Determine the (X, Y) coordinate at the center of the cell enclosing the given text.  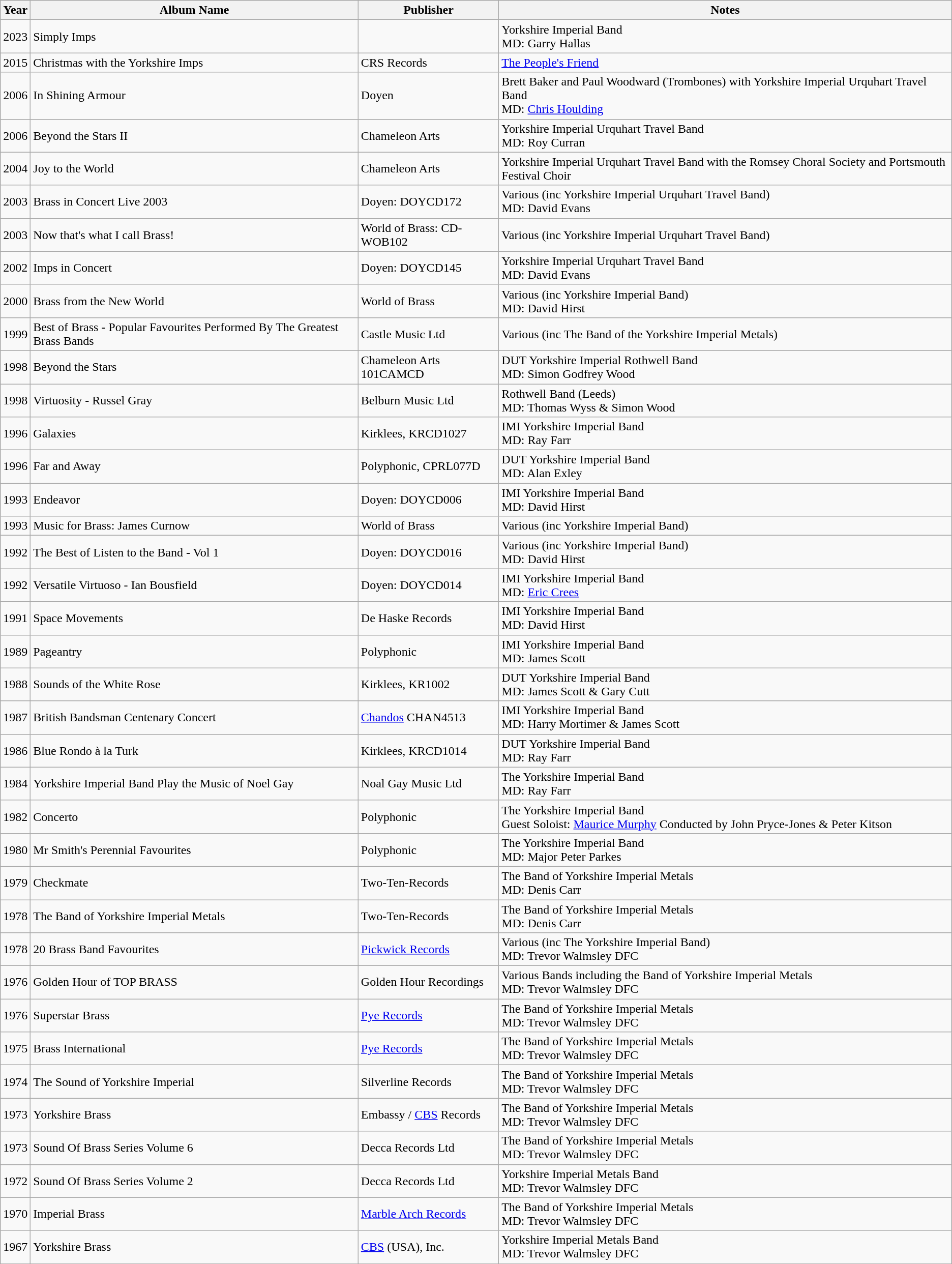
Superstar Brass (194, 1015)
Christmas with the Yorkshire Imps (194, 63)
Sound Of Brass Series Volume 2 (194, 1181)
Various (inc The Yorkshire Imperial Band)MD: Trevor Walmsley DFC (725, 949)
Various (inc The Band of the Yorkshire Imperial Metals) (725, 334)
1980 (15, 849)
2000 (15, 301)
CRS Records (428, 63)
Belburn Music Ltd (428, 400)
Various (inc Yorkshire Imperial Urquhart Travel Band) (725, 235)
Sound Of Brass Series Volume 6 (194, 1148)
The Yorkshire Imperial BandMD: Ray Farr (725, 783)
Yorkshire Imperial BandMD: Garry Hallas (725, 37)
Doyen (428, 96)
The Band of Yorkshire Imperial Metals (194, 916)
Doyen: DOYCD006 (428, 499)
Endeavor (194, 499)
Galaxies (194, 433)
Brass in Concert Live 2003 (194, 201)
Kirklees, KR1002 (428, 685)
2004 (15, 169)
1972 (15, 1181)
Marble Arch Records (428, 1214)
Kirklees, KRCD1014 (428, 751)
Castle Music Ltd (428, 334)
Doyen: DOYCD172 (428, 201)
Doyen: DOYCD016 (428, 552)
Notes (725, 10)
1987 (15, 717)
Various (inc Yorkshire Imperial Urquhart Travel Band)MD: David Evans (725, 201)
The Yorkshire Imperial BandGuest Soloist: Maurice Murphy Conducted by John Pryce-Jones & Peter Kitson (725, 817)
The People's Friend (725, 63)
Beyond the Stars (194, 367)
IMI Yorkshire Imperial BandMD: Eric Crees (725, 585)
1979 (15, 883)
Brett Baker and Paul Woodward (Trombones) with Yorkshire Imperial Urquhart Travel BandMD: Chris Houlding (725, 96)
The Yorkshire Imperial BandMD: Major Peter Parkes (725, 849)
Yorkshire Imperial Urquhart Travel BandMD: David Evans (725, 268)
Year (15, 10)
1974 (15, 1081)
World of Brass: CD-WOB102 (428, 235)
Far and Away (194, 467)
De Haske Records (428, 619)
Concerto (194, 817)
1999 (15, 334)
1975 (15, 1049)
Brass International (194, 1049)
2023 (15, 37)
Album Name (194, 10)
Versatile Virtuoso - Ian Bousfield (194, 585)
Pageantry (194, 651)
Embassy / CBS Records (428, 1115)
2002 (15, 268)
DUT Yorkshire Imperial Rothwell BandMD: Simon Godfrey Wood (725, 367)
Golden Hour Recordings (428, 983)
Various (inc Yorkshire Imperial Band) (725, 526)
Chandos CHAN4513 (428, 717)
Yorkshire Imperial Band Play the Music of Noel Gay (194, 783)
Now that's what I call Brass! (194, 235)
Best of Brass - Popular Favourites Performed By The Greatest Brass Bands (194, 334)
Sounds of the White Rose (194, 685)
The Sound of Yorkshire Imperial (194, 1081)
Doyen: DOYCD014 (428, 585)
Yorkshire Imperial Urquhart Travel BandMD: Roy Curran (725, 135)
Brass from the New World (194, 301)
1982 (15, 817)
In Shining Armour (194, 96)
The Best of Listen to the Band - Vol 1 (194, 552)
Chameleon Arts 101CAMCD (428, 367)
Imps in Concert (194, 268)
Beyond the Stars II (194, 135)
Joy to the World (194, 169)
IMI Yorkshire Imperial BandMD: Ray Farr (725, 433)
DUT Yorkshire Imperial BandMD: James Scott & Gary Cutt (725, 685)
Space Movements (194, 619)
Kirklees, KRCD1027 (428, 433)
Golden Hour of TOP BRASS (194, 983)
Mr Smith's Perennial Favourites (194, 849)
2015 (15, 63)
Polyphonic, CPRL077D (428, 467)
1984 (15, 783)
20 Brass Band Favourites (194, 949)
CBS (USA), Inc. (428, 1247)
British Bandsman Centenary Concert (194, 717)
Doyen: DOYCD145 (428, 268)
Rothwell Band (Leeds)MD: Thomas Wyss & Simon Wood (725, 400)
DUT Yorkshire Imperial BandMD: Ray Farr (725, 751)
1989 (15, 651)
Pickwick Records (428, 949)
1967 (15, 1247)
1986 (15, 751)
1988 (15, 685)
Yorkshire Imperial Urquhart Travel Band with the Romsey Choral Society and Portsmouth Festival Choir (725, 169)
Various Bands including the Band of Yorkshire Imperial MetalsMD: Trevor Walmsley DFC (725, 983)
Checkmate (194, 883)
Virtuosity - Russel Gray (194, 400)
Imperial Brass (194, 1214)
Music for Brass: James Curnow (194, 526)
DUT Yorkshire Imperial BandMD: Alan Exley (725, 467)
Publisher (428, 10)
IMI Yorkshire Imperial BandMD: Harry Mortimer & James Scott (725, 717)
Silverline Records (428, 1081)
Noal Gay Music Ltd (428, 783)
1970 (15, 1214)
IMI Yorkshire Imperial BandMD: James Scott (725, 651)
1991 (15, 619)
Blue Rondo à la Turk (194, 751)
Simply Imps (194, 37)
